Determine the (x, y) coordinate at the center of the cell enclosing the given text.  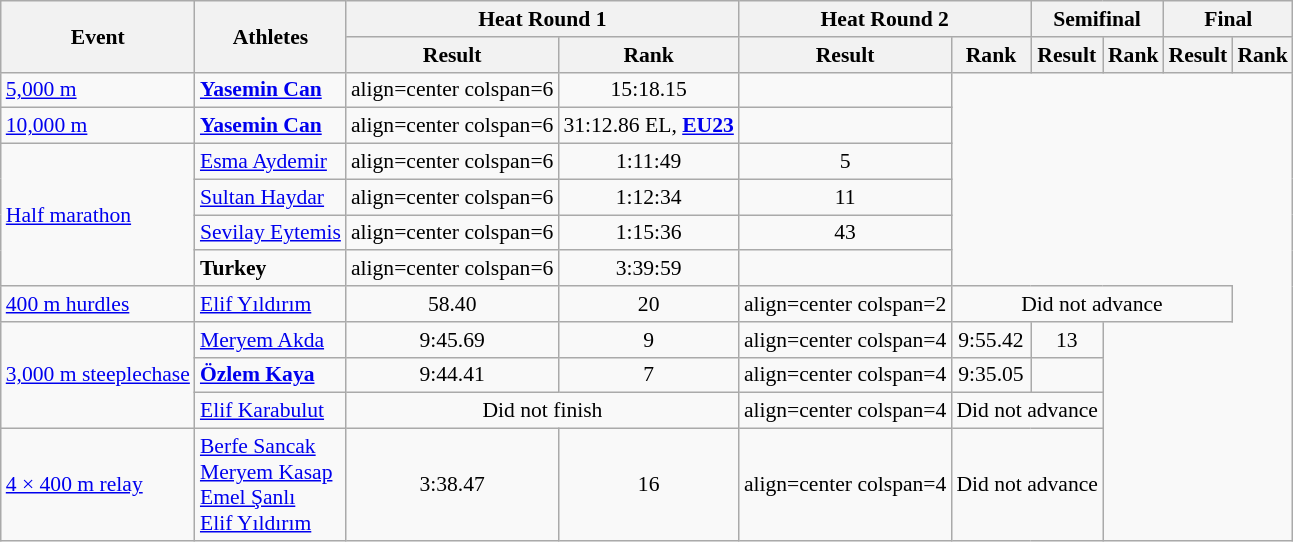
Heat Round 1 (542, 19)
Turkey (270, 269)
Sevilay Eytemis (270, 233)
9:35.05 (990, 375)
Half marathon (98, 215)
Sultan Haydar (270, 197)
Elif Yıldırım (270, 304)
1:15:36 (648, 233)
3,000 m steeplechase (98, 376)
9 (648, 340)
Semifinal (1098, 19)
Meryem Akda (270, 340)
Did not finish (542, 411)
15:18.15 (648, 90)
1:11:49 (648, 162)
3:39:59 (648, 269)
5 (845, 162)
Berfe SancakMeryem KasapEmel ŞanlıElif Yıldırım (270, 485)
13 (1067, 340)
43 (845, 233)
Athletes (270, 36)
align=center colspan=2 (845, 304)
7 (648, 375)
16 (648, 485)
9:55.42 (990, 340)
Esma Aydemir (270, 162)
1:12:34 (648, 197)
4 × 400 m relay (98, 485)
10,000 m (98, 126)
58.40 (452, 304)
Final (1228, 19)
5,000 m (98, 90)
9:45.69 (452, 340)
3:38.47 (452, 485)
9:44.41 (452, 375)
20 (648, 304)
Event (98, 36)
Heat Round 2 (885, 19)
11 (845, 197)
31:12.86 EL, EU23 (648, 126)
400 m hurdles (98, 304)
Elif Karabulut (270, 411)
Özlem Kaya (270, 375)
